From the cell containing the given text, extract its center point as (X, Y) coordinate. 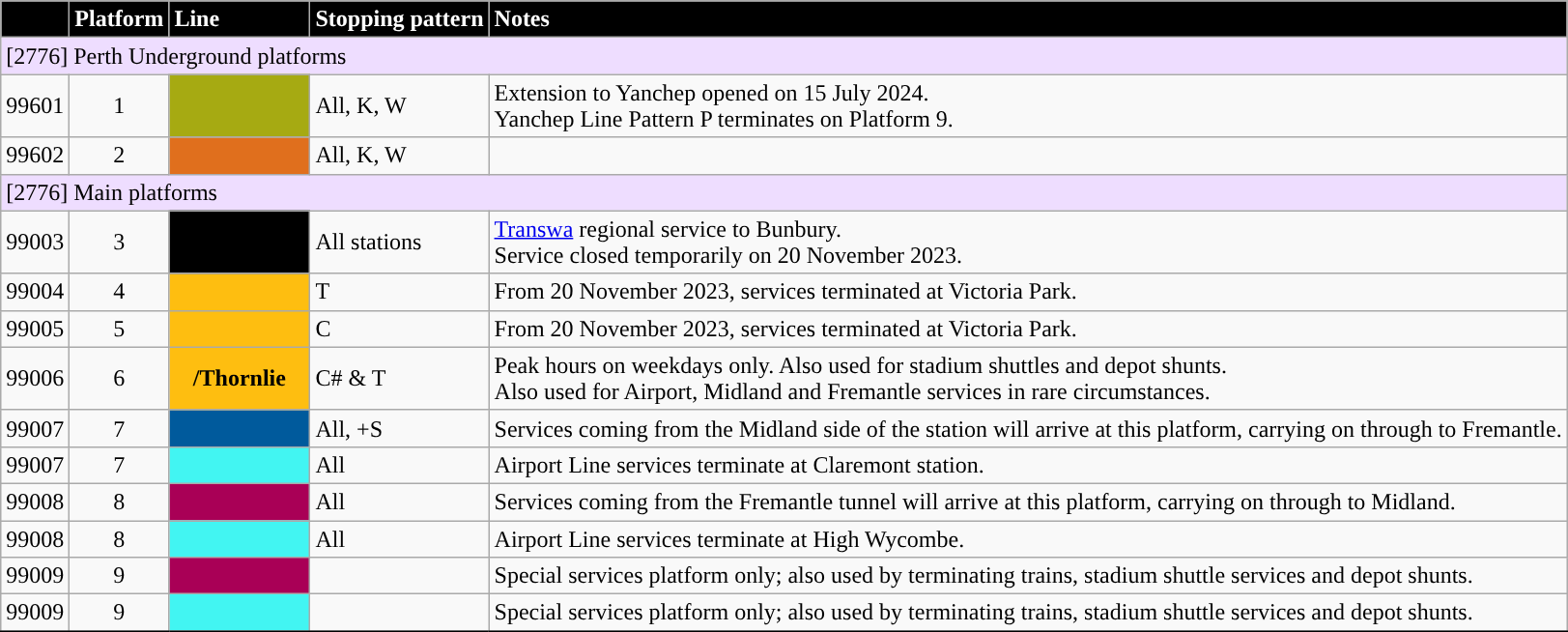
99602 (35, 156)
[2776] Main platforms (784, 192)
All stations (400, 242)
Platform (120, 19)
T (400, 292)
Services coming from the Midland side of the station will arrive at this platform, carrying on through to Fremantle. (1028, 428)
5 (120, 329)
99004 (35, 292)
3 (120, 242)
Services coming from the Fremantle tunnel will arrive at this platform, carrying on through to Midland. (1028, 502)
C (400, 329)
6 (120, 379)
Stopping pattern (400, 19)
1 (120, 106)
Extension to Yanchep opened on 15 July 2024.Yanchep Line Pattern P terminates on Platform 9. (1028, 106)
/Thornlie (240, 379)
4 (120, 292)
Line (240, 19)
All, +S (400, 428)
[2776] Perth Underground platforms (784, 56)
Airport Line services terminate at High Wycombe. (1028, 538)
Notes (1028, 19)
99601 (35, 106)
99005 (35, 329)
Airport Line services terminate at Claremont station. (1028, 465)
99003 (35, 242)
Transwa regional service to Bunbury.Service closed temporarily on 20 November 2023. (1028, 242)
99006 (35, 379)
C# & T (400, 379)
2 (120, 156)
